Find where the given text appears and provide that cell's center as (X, Y) coordinate. 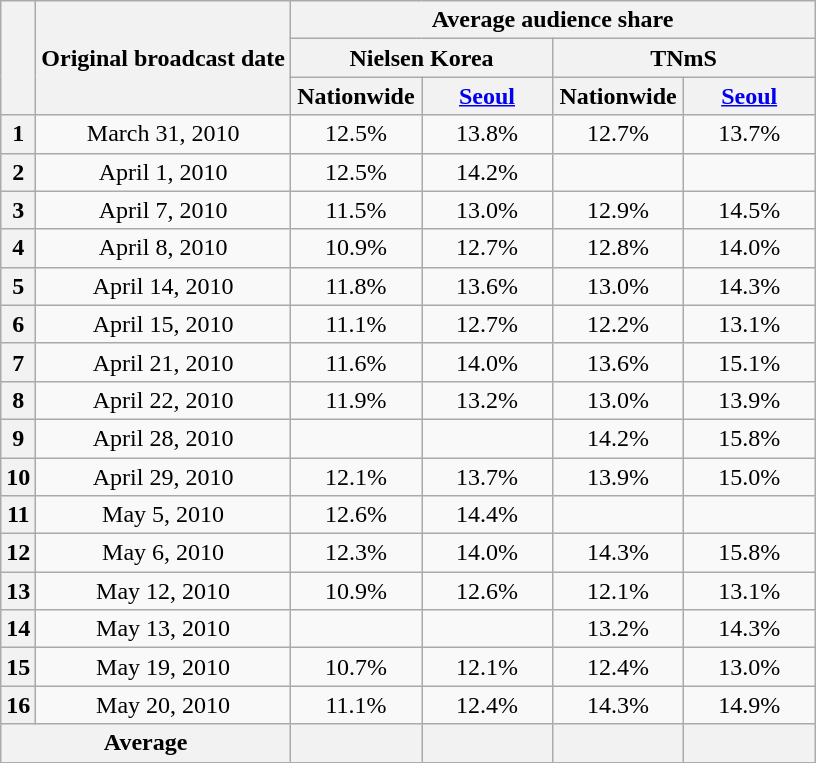
Average (146, 743)
13.8% (488, 134)
April 22, 2010 (164, 400)
Original broadcast date (164, 58)
11.8% (356, 286)
May 13, 2010 (164, 629)
11.6% (356, 362)
May 19, 2010 (164, 667)
15.1% (750, 362)
April 29, 2010 (164, 477)
Average audience share (552, 20)
April 8, 2010 (164, 248)
12.8% (618, 248)
14.4% (488, 515)
April 14, 2010 (164, 286)
11.5% (356, 210)
March 31, 2010 (164, 134)
16 (18, 705)
14 (18, 629)
5 (18, 286)
3 (18, 210)
8 (18, 400)
May 5, 2010 (164, 515)
12.3% (356, 553)
May 12, 2010 (164, 591)
12.2% (618, 324)
May 6, 2010 (164, 553)
9 (18, 438)
TNmS (684, 58)
April 7, 2010 (164, 210)
6 (18, 324)
April 1, 2010 (164, 172)
12.9% (618, 210)
10.7% (356, 667)
14.9% (750, 705)
1 (18, 134)
April 28, 2010 (164, 438)
7 (18, 362)
11 (18, 515)
2 (18, 172)
13 (18, 591)
April 21, 2010 (164, 362)
Nielsen Korea (421, 58)
15 (18, 667)
April 15, 2010 (164, 324)
11.9% (356, 400)
15.0% (750, 477)
4 (18, 248)
10 (18, 477)
14.5% (750, 210)
May 20, 2010 (164, 705)
12 (18, 553)
